Return the [x, y] coordinate for the center point of the cell that contains the specified text.  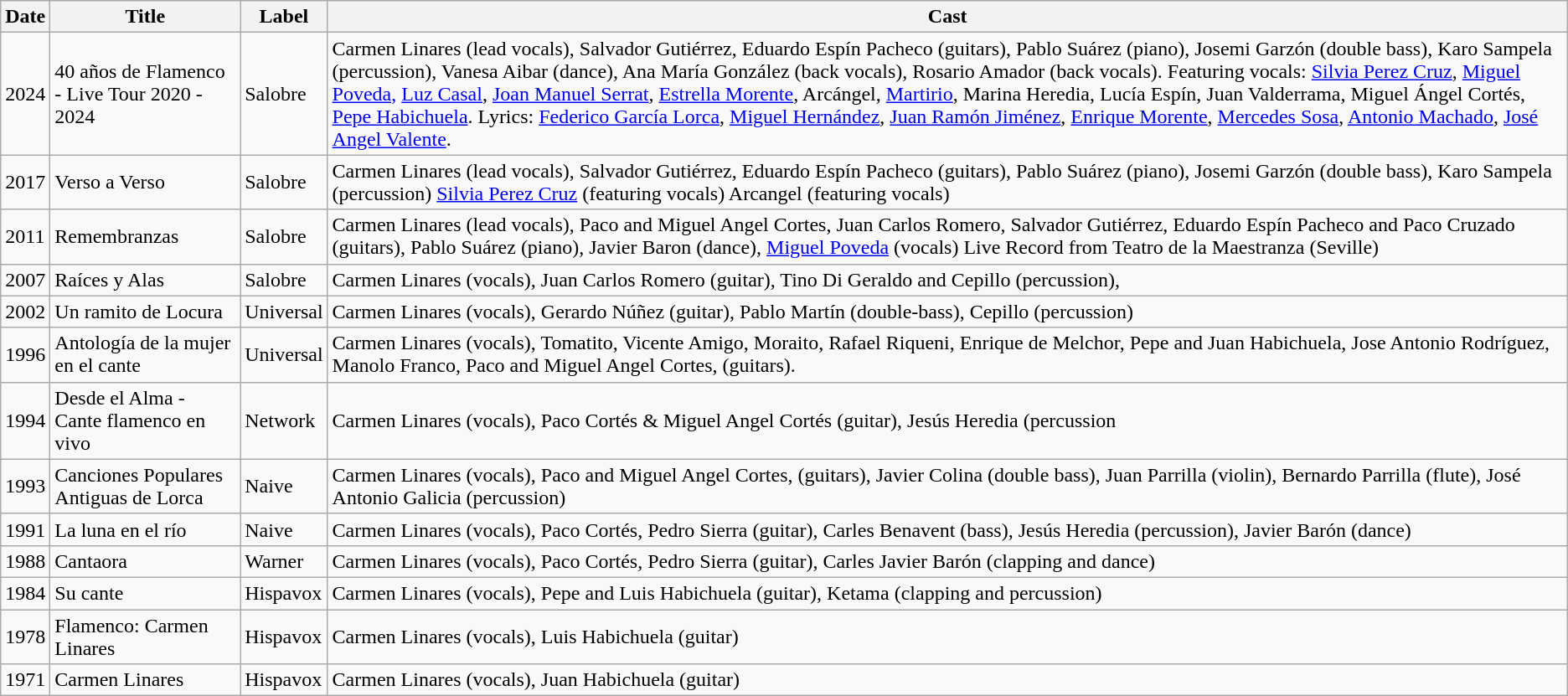
Cantaora [146, 561]
1978 [25, 637]
La luna en el río [146, 529]
1996 [25, 355]
Carmen Linares (vocals), Pepe and Luis Habichuela (guitar), Ketama (clapping and percussion) [947, 593]
Desde el Alma - Cante flamenco en vivo [146, 420]
40 años de Flamenco - Live Tour 2020 - 2024 [146, 94]
Carmen Linares (vocals), Luis Habichuela (guitar) [947, 637]
Remembranzas [146, 236]
1991 [25, 529]
Warner [284, 561]
Carmen Linares (vocals), Paco Cortés, Pedro Sierra (guitar), Carles Javier Barón (clapping and dance) [947, 561]
1988 [25, 561]
Carmen Linares (vocals), Juan Carlos Romero (guitar), Tino Di Geraldo and Cepillo (percussion), [947, 280]
Un ramito de Locura [146, 312]
1984 [25, 593]
Title [146, 17]
Carmen Linares (vocals), Juan Habichuela (guitar) [947, 680]
1994 [25, 420]
Cast [947, 17]
2017 [25, 183]
Label [284, 17]
Carmen Linares (vocals), Paco Cortés & Miguel Angel Cortés (guitar), Jesús Heredia (percussion [947, 420]
2011 [25, 236]
Network [284, 420]
2007 [25, 280]
Antología de la mujer en el cante [146, 355]
2002 [25, 312]
Canciones Populares Antiguas de Lorca [146, 486]
Carmen Linares (vocals), Gerardo Núñez (guitar), Pablo Martín (double-bass), Cepillo (percussion) [947, 312]
Date [25, 17]
Su cante [146, 593]
1971 [25, 680]
Raíces y Alas [146, 280]
Flamenco: Carmen Linares [146, 637]
Carmen Linares (vocals), Paco Cortés, Pedro Sierra (guitar), Carles Benavent (bass), Jesús Heredia (percussion), Javier Barón (dance) [947, 529]
1993 [25, 486]
Verso a Verso [146, 183]
Carmen Linares [146, 680]
2024 [25, 94]
